For the text-containing cell, return its midpoint in (x, y) coordinate format. 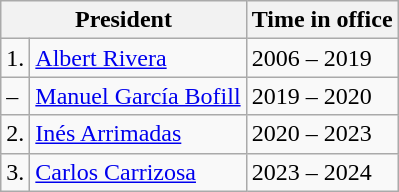
Manuel García Bofill (138, 96)
2023 – 2024 (322, 172)
1. (16, 58)
– (16, 96)
3. (16, 172)
President (124, 20)
Carlos Carrizosa (138, 172)
2006 – 2019 (322, 58)
Albert Rivera (138, 58)
2020 – 2023 (322, 134)
2019 – 2020 (322, 96)
Time in office (322, 20)
Inés Arrimadas (138, 134)
2. (16, 134)
